Return (x, y) of the center of cell containing provided text 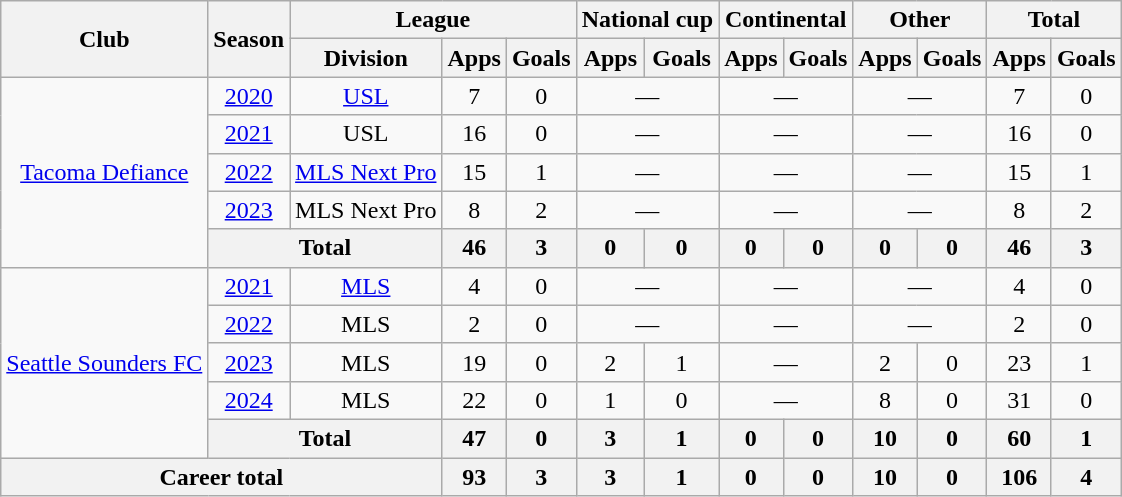
Other (920, 20)
47 (474, 438)
League (434, 20)
Seattle Sounders FC (104, 362)
106 (1019, 477)
2024 (249, 400)
Continental (786, 20)
31 (1019, 400)
93 (474, 477)
Season (249, 39)
Club (104, 39)
Tacoma Defiance (104, 172)
23 (1019, 362)
National cup (647, 20)
60 (1019, 438)
19 (474, 362)
Career total (222, 477)
22 (474, 400)
2020 (249, 96)
Division (366, 58)
